Scan for the cell matching the given text and deliver its (x, y) coordinate at center. 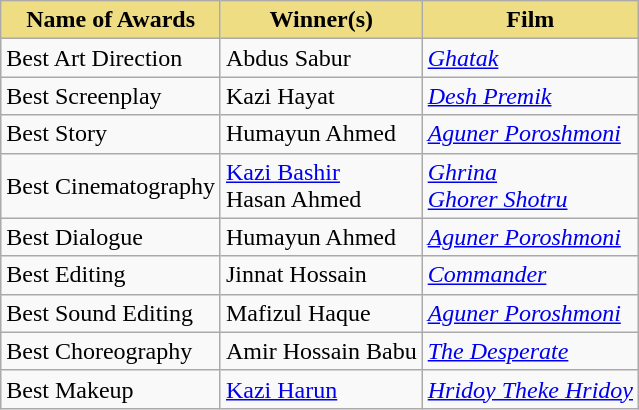
Best Choreography (111, 351)
Winner(s) (321, 20)
Kazi Harun (321, 389)
Best Art Direction (111, 58)
Desh Premik (530, 96)
Hridoy Theke Hridoy (530, 389)
Name of Awards (111, 20)
Kazi Bashir Hasan Ahmed (321, 186)
Amir Hossain Babu (321, 351)
Ghatak (530, 58)
Best Dialogue (111, 237)
Abdus Sabur (321, 58)
Jinnat Hossain (321, 275)
Commander (530, 275)
Best Cinematography (111, 186)
Best Sound Editing (111, 313)
Best Story (111, 134)
The Desperate (530, 351)
Best Editing (111, 275)
Mafizul Haque (321, 313)
Best Makeup (111, 389)
Film (530, 20)
GhrinaGhorer Shotru (530, 186)
Kazi Hayat (321, 96)
Best Screenplay (111, 96)
